Provide the [X, Y] coordinate of the cell's center where the given text is located.  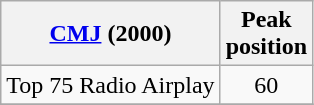
CMJ (2000) [110, 34]
Peakposition [266, 34]
Top 75 Radio Airplay [110, 85]
60 [266, 85]
